Find where the given text appears and provide that cell's center as [x, y] coordinate. 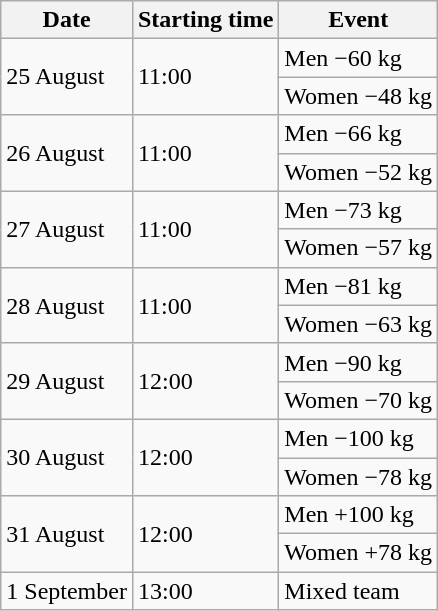
Women −57 kg [358, 248]
29 August [67, 381]
26 August [67, 153]
Women −48 kg [358, 96]
Starting time [205, 20]
31 August [67, 534]
13:00 [205, 591]
Men −60 kg [358, 58]
30 August [67, 457]
Women −70 kg [358, 400]
Men −81 kg [358, 286]
Men +100 kg [358, 515]
25 August [67, 77]
27 August [67, 229]
Women −52 kg [358, 172]
Event [358, 20]
Mixed team [358, 591]
Women −78 kg [358, 477]
Date [67, 20]
Men −66 kg [358, 134]
Men −100 kg [358, 438]
Men −90 kg [358, 362]
28 August [67, 305]
Women +78 kg [358, 553]
Men −73 kg [358, 210]
1 September [67, 591]
Women −63 kg [358, 324]
